For the text-containing cell, return its midpoint in (X, Y) coordinate format. 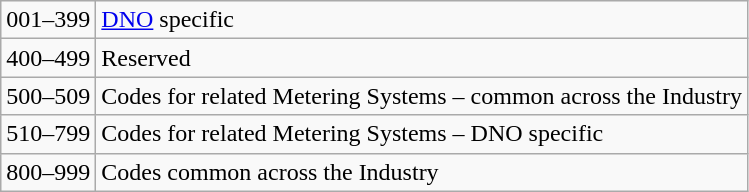
001–399 (48, 20)
DNO specific (422, 20)
Codes for related Metering Systems – common across the Industry (422, 96)
Codes for related Metering Systems – DNO specific (422, 134)
500–509 (48, 96)
Reserved (422, 58)
Codes common across the Industry (422, 172)
510–799 (48, 134)
400–499 (48, 58)
800–999 (48, 172)
